Pinpoint the cell where the given text exists, returning its [X, Y] midpoint coordinate. 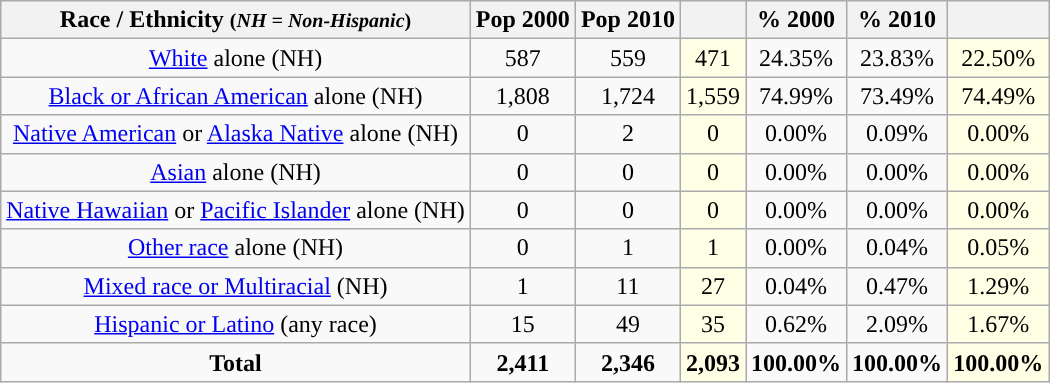
% 2000 [796, 20]
Native American or Alaska Native alone (NH) [236, 134]
2,411 [522, 362]
0.62% [796, 324]
Pop 2010 [628, 20]
1,808 [522, 96]
Race / Ethnicity (NH = Non-Hispanic) [236, 20]
22.50% [998, 58]
Other race alone (NH) [236, 248]
2.09% [898, 324]
Pop 2000 [522, 20]
23.83% [898, 58]
0.09% [898, 134]
White alone (NH) [236, 58]
1,559 [712, 96]
Mixed race or Multiracial (NH) [236, 286]
2 [628, 134]
Total [236, 362]
73.49% [898, 96]
2,093 [712, 362]
Asian alone (NH) [236, 172]
Native Hawaiian or Pacific Islander alone (NH) [236, 210]
0.47% [898, 286]
11 [628, 286]
1.29% [998, 286]
% 2010 [898, 20]
35 [712, 324]
1,724 [628, 96]
559 [628, 58]
2,346 [628, 362]
49 [628, 324]
471 [712, 58]
15 [522, 324]
1.67% [998, 324]
27 [712, 286]
587 [522, 58]
0.05% [998, 248]
74.49% [998, 96]
24.35% [796, 58]
Hispanic or Latino (any race) [236, 324]
74.99% [796, 96]
Black or African American alone (NH) [236, 96]
